Provide the [x, y] coordinate of the cell's center where the given text is located.  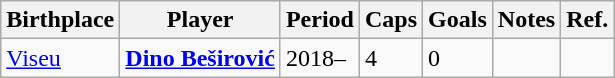
Period [320, 20]
Birthplace [60, 20]
Caps [390, 20]
Dino Beširović [200, 58]
2018– [320, 58]
Ref. [588, 20]
0 [458, 58]
4 [390, 58]
Notes [526, 20]
Player [200, 20]
Goals [458, 20]
Viseu [60, 58]
